For the text-containing cell, return its midpoint in [X, Y] coordinate format. 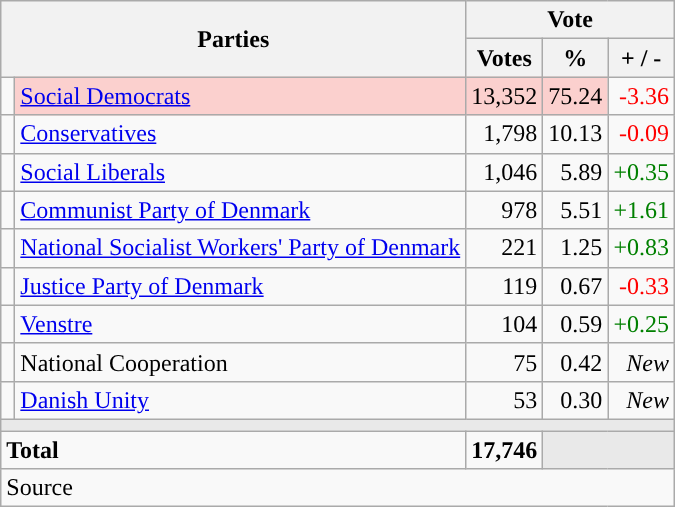
National Socialist Workers' Party of Denmark [240, 248]
+0.35 [642, 172]
75 [504, 362]
75.24 [576, 96]
1,046 [504, 172]
0.67 [576, 286]
1.25 [576, 248]
104 [504, 324]
+1.61 [642, 210]
Social Democrats [240, 96]
-0.09 [642, 134]
Venstre [240, 324]
221 [504, 248]
53 [504, 400]
National Cooperation [240, 362]
119 [504, 286]
0.30 [576, 400]
-3.36 [642, 96]
13,352 [504, 96]
Parties [234, 39]
17,746 [504, 449]
Social Liberals [240, 172]
Total [234, 449]
+0.83 [642, 248]
-0.33 [642, 286]
5.89 [576, 172]
+ / - [642, 58]
Vote [570, 20]
Communist Party of Denmark [240, 210]
Danish Unity [240, 400]
Justice Party of Denmark [240, 286]
% [576, 58]
5.51 [576, 210]
Conservatives [240, 134]
+0.25 [642, 324]
0.59 [576, 324]
0.42 [576, 362]
10.13 [576, 134]
1,798 [504, 134]
Votes [504, 58]
Source [338, 488]
978 [504, 210]
